For the text-containing cell, return its midpoint in (x, y) coordinate format. 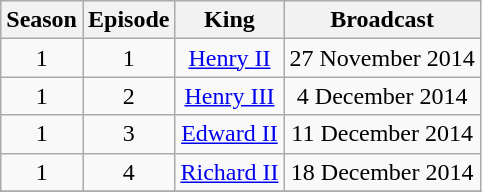
Season (42, 20)
2 (128, 96)
King (230, 20)
Henry II (230, 58)
Richard II (230, 172)
4 December 2014 (382, 96)
Episode (128, 20)
Edward II (230, 134)
11 December 2014 (382, 134)
4 (128, 172)
Henry III (230, 96)
Broadcast (382, 20)
3 (128, 134)
18 December 2014 (382, 172)
27 November 2014 (382, 58)
